Locate the cell with the specified text and output its [x, y] center coordinate. 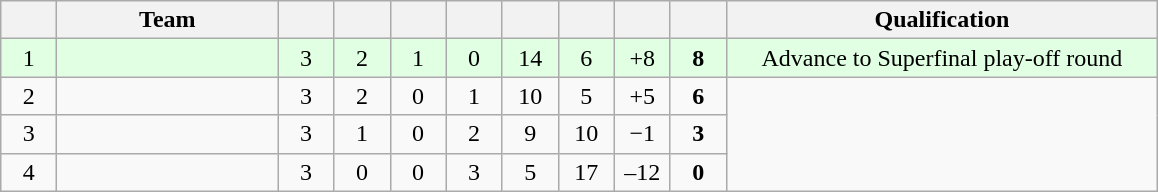
Qualification [942, 20]
Team [168, 20]
–12 [642, 172]
8 [698, 58]
17 [586, 172]
14 [530, 58]
4 [29, 172]
+5 [642, 96]
Advance to Superfinal play-off round [942, 58]
+8 [642, 58]
−1 [642, 134]
9 [530, 134]
